Extract the (x, y) coordinate from the center of the cell holding the provided text.  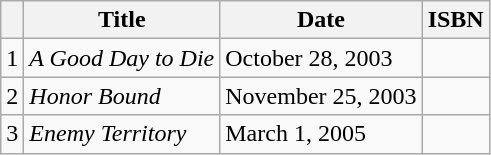
Enemy Territory (122, 134)
3 (12, 134)
2 (12, 96)
October 28, 2003 (321, 58)
A Good Day to Die (122, 58)
Honor Bound (122, 96)
ISBN (456, 20)
November 25, 2003 (321, 96)
Date (321, 20)
March 1, 2005 (321, 134)
Title (122, 20)
1 (12, 58)
